Capture the cell that displays the provided text and extract its (X, Y) central coordinate. 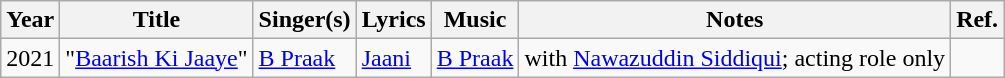
Lyrics (394, 20)
2021 (30, 58)
Singer(s) (304, 20)
Jaani (394, 58)
Year (30, 20)
with Nawazuddin Siddiqui; acting role only (735, 58)
Notes (735, 20)
Ref. (978, 20)
"Baarish Ki Jaaye" (156, 58)
Title (156, 20)
Music (475, 20)
